Search for the cell housing the specified text and yield its [x, y] center coordinate. 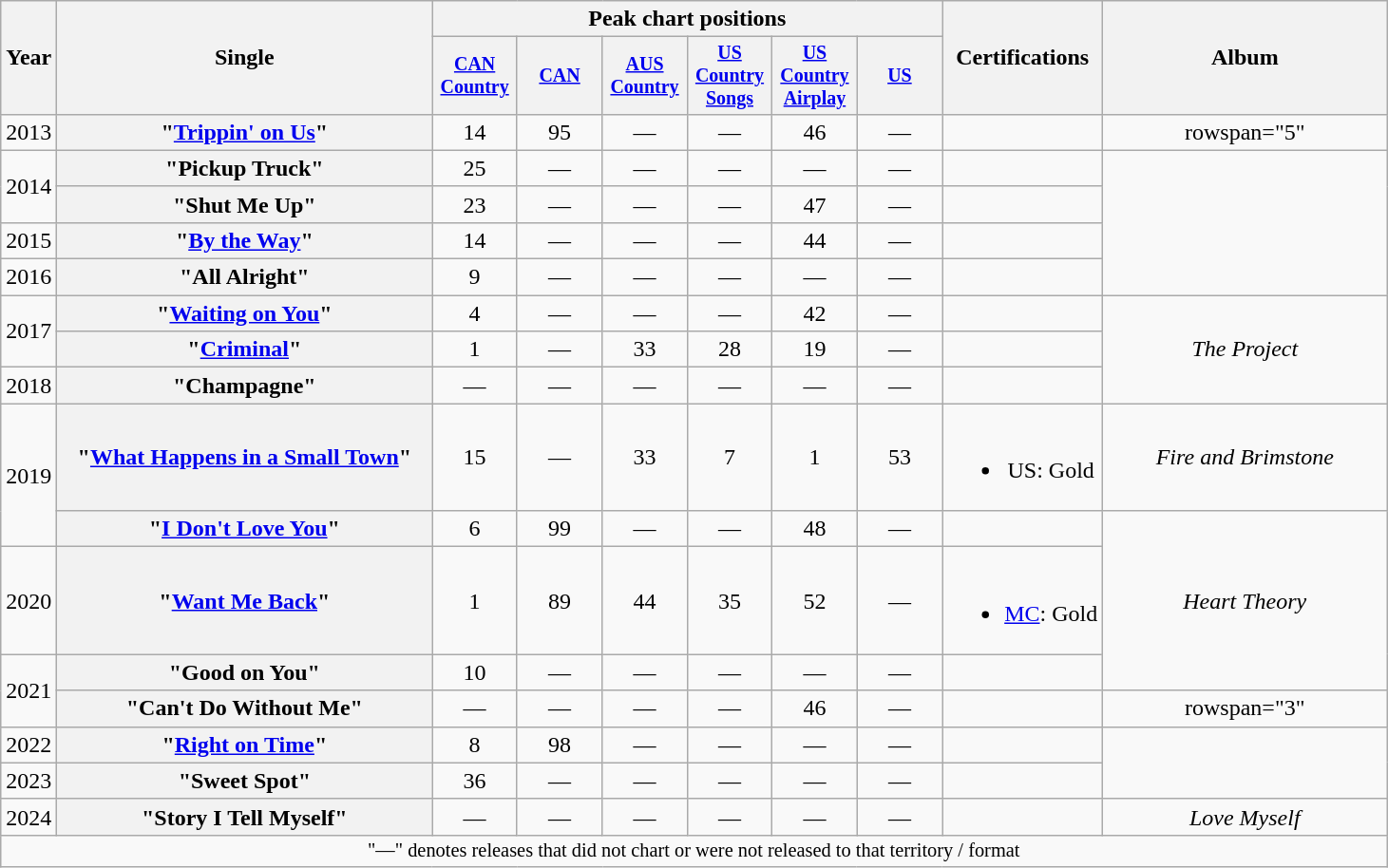
"Good on You" [245, 672]
Certifications [1022, 58]
47 [815, 204]
"I Don't Love You" [245, 529]
"Trippin' on Us" [245, 132]
US Country Songs [730, 76]
89 [559, 600]
4 [475, 313]
48 [815, 529]
US: Gold [1022, 458]
"Want Me Back" [245, 600]
23 [475, 204]
6 [475, 529]
99 [559, 529]
"Champagne" [245, 386]
MC: Gold [1022, 600]
19 [815, 349]
2014 [29, 186]
95 [559, 132]
2021 [29, 690]
2015 [29, 240]
CAN Country [475, 76]
36 [475, 781]
Album [1245, 58]
"—" denotes releases that did not chart or were not released to that territory / format [694, 851]
2018 [29, 386]
2019 [29, 475]
Heart Theory [1245, 600]
rowspan="3" [1245, 708]
2022 [29, 745]
2023 [29, 781]
Year [29, 58]
"All Alright" [245, 277]
53 [899, 458]
28 [730, 349]
9 [475, 277]
"Story I Tell Myself" [245, 817]
"Pickup Truck" [245, 168]
"What Happens in a Small Town" [245, 458]
Single [245, 58]
7 [730, 458]
"Sweet Spot" [245, 781]
rowspan="5" [1245, 132]
35 [730, 600]
Fire and Brimstone [1245, 458]
"Criminal" [245, 349]
The Project [1245, 349]
52 [815, 600]
"Can't Do Without Me" [245, 708]
15 [475, 458]
25 [475, 168]
98 [559, 745]
8 [475, 745]
"Right on Time" [245, 745]
Peak chart positions [688, 19]
AUS Country [644, 76]
CAN [559, 76]
2024 [29, 817]
"Shut Me Up" [245, 204]
"By the Way" [245, 240]
Love Myself [1245, 817]
42 [815, 313]
2013 [29, 132]
2020 [29, 600]
10 [475, 672]
US [899, 76]
US Country Airplay [815, 76]
2016 [29, 277]
"Waiting on You" [245, 313]
2017 [29, 331]
